Determine the (x, y) coordinate at the center of the cell enclosing the given text.  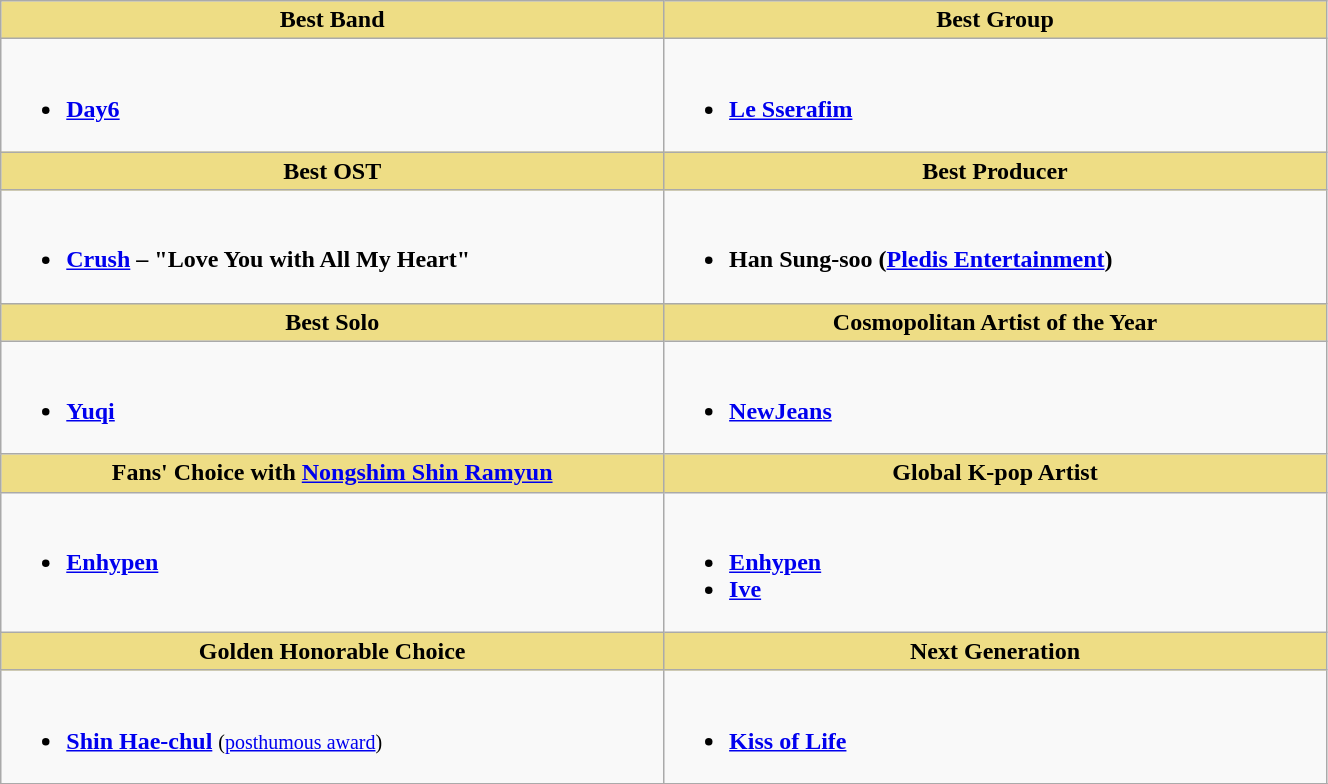
Best Group (996, 20)
Best Producer (996, 171)
EnhypenIve (996, 562)
Cosmopolitan Artist of the Year (996, 322)
Le Sserafim (996, 96)
Yuqi (332, 398)
Enhypen (332, 562)
Han Sung-soo (Pledis Entertainment) (996, 246)
Kiss of Life (996, 726)
Next Generation (996, 651)
Global K-pop Artist (996, 473)
Best Band (332, 20)
NewJeans (996, 398)
Best OST (332, 171)
Fans' Choice with Nongshim Shin Ramyun (332, 473)
Shin Hae-chul (posthumous award) (332, 726)
Golden Honorable Choice (332, 651)
Best Solo (332, 322)
Crush – "Love You with All My Heart" (332, 246)
Day6 (332, 96)
